Output the (X, Y) coordinate of the center of the cell containing the given text.  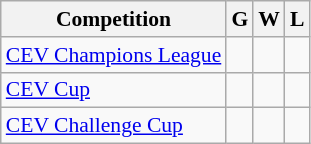
G (240, 19)
CEV Cup (114, 90)
L (298, 19)
CEV Challenge Cup (114, 126)
Competition (114, 19)
W (269, 19)
CEV Champions League (114, 55)
